Determine the [x, y] coordinate at the center of the cell enclosing the given text.  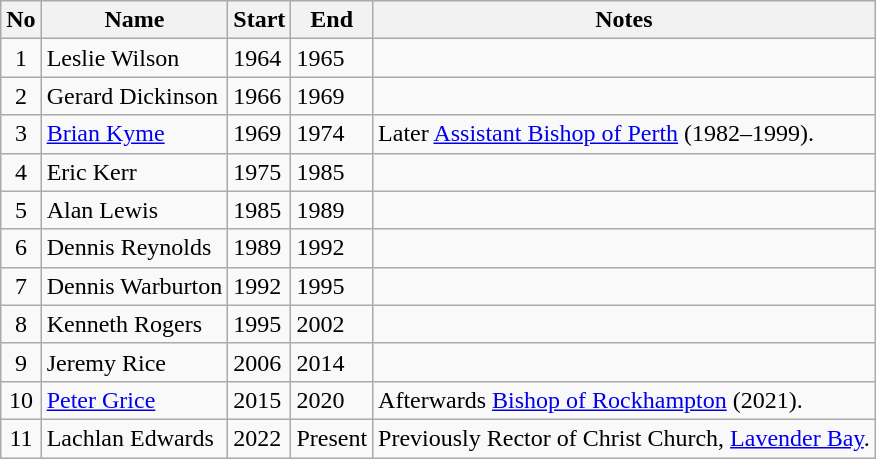
Afterwards Bishop of Rockhampton (2021). [624, 400]
2020 [332, 400]
Gerard Dickinson [134, 96]
Present [332, 438]
1964 [260, 58]
7 [21, 286]
1975 [260, 172]
10 [21, 400]
Lachlan Edwards [134, 438]
9 [21, 362]
Peter Grice [134, 400]
2006 [260, 362]
3 [21, 134]
Start [260, 20]
2022 [260, 438]
1966 [260, 96]
4 [21, 172]
1974 [332, 134]
Alan Lewis [134, 210]
Dennis Reynolds [134, 248]
Brian Kyme [134, 134]
2015 [260, 400]
End [332, 20]
Leslie Wilson [134, 58]
Kenneth Rogers [134, 324]
Later Assistant Bishop of Perth (1982–1999). [624, 134]
2014 [332, 362]
2 [21, 96]
1 [21, 58]
Name [134, 20]
5 [21, 210]
8 [21, 324]
Notes [624, 20]
No [21, 20]
Jeremy Rice [134, 362]
Previously Rector of Christ Church, Lavender Bay. [624, 438]
6 [21, 248]
2002 [332, 324]
11 [21, 438]
Eric Kerr [134, 172]
1965 [332, 58]
Dennis Warburton [134, 286]
